From the cell containing the given text, extract its center point as (x, y) coordinate. 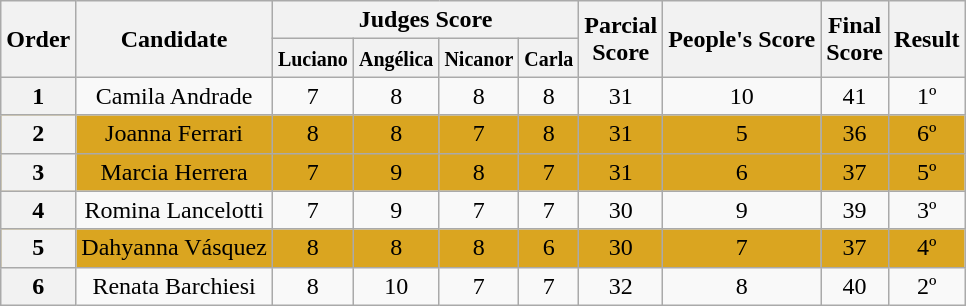
Renata Barchiesi (174, 286)
Judges Score (425, 20)
40 (855, 286)
3 (38, 172)
FinalScore (855, 39)
6º (927, 134)
2 (38, 134)
5º (927, 172)
1 (38, 96)
Dahyanna Vásquez (174, 248)
2º (927, 286)
Marcia Herrera (174, 172)
39 (855, 210)
People's Score (742, 39)
4 (38, 210)
Joanna Ferrari (174, 134)
1º (927, 96)
Order (38, 39)
Luciano (312, 58)
41 (855, 96)
3º (927, 210)
Result (927, 39)
Carla (549, 58)
32 (621, 286)
Candidate (174, 39)
Romina Lancelotti (174, 210)
Angélica (396, 58)
36 (855, 134)
ParcialScore (621, 39)
4º (927, 248)
Nicanor (479, 58)
Camila Andrade (174, 96)
